Search for the cell housing the specified text and yield its [X, Y] center coordinate. 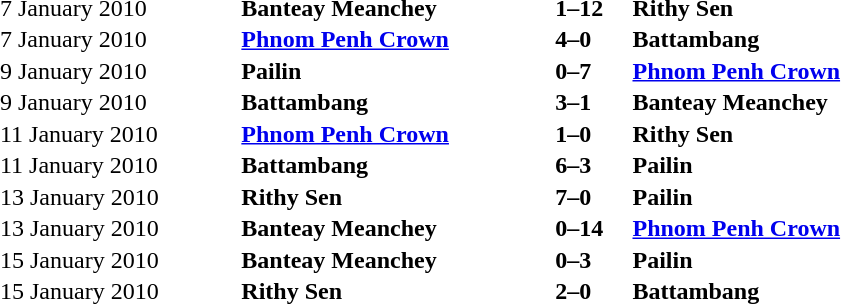
0–3 [592, 260]
6–3 [592, 165]
1–0 [592, 134]
Rithy Sen [396, 197]
0–14 [592, 229]
0–7 [592, 71]
3–1 [592, 103]
7–0 [592, 197]
4–0 [592, 39]
Pailin [396, 71]
